Pinpoint the cell where the given text exists, returning its [x, y] midpoint coordinate. 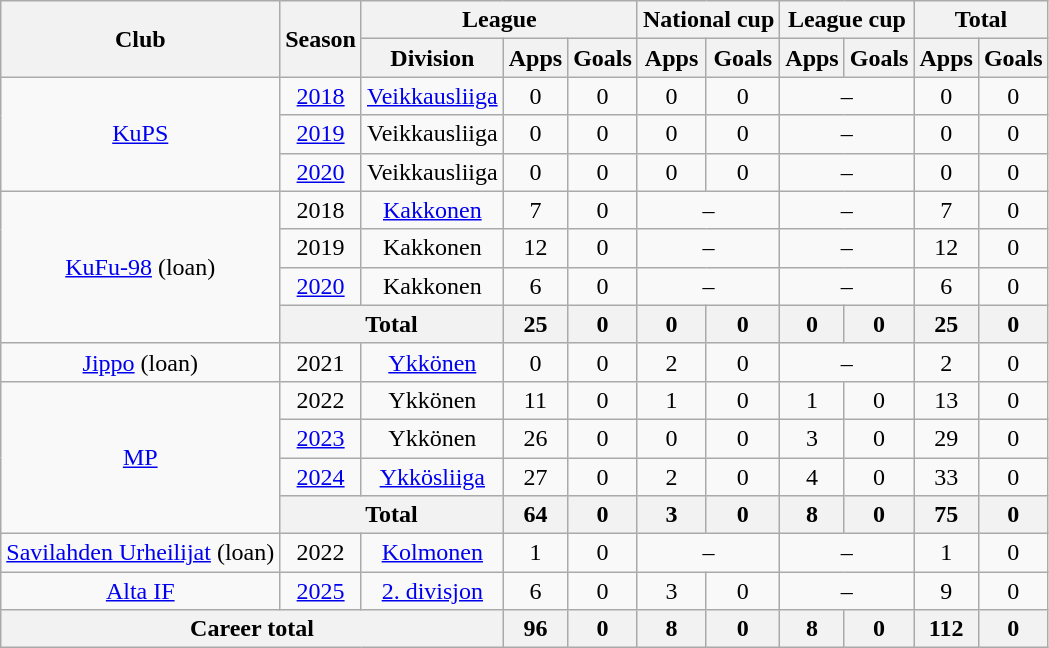
MP [140, 457]
Club [140, 39]
2024 [321, 477]
Kolmonen [432, 553]
National cup [708, 20]
13 [946, 400]
4 [812, 477]
Season [321, 39]
2. divisjon [432, 591]
29 [946, 438]
2021 [321, 362]
Ykkösliiga [432, 477]
Jippo (loan) [140, 362]
KuFu-98 (loan) [140, 267]
2023 [321, 438]
Career total [252, 629]
Division [432, 58]
KuPS [140, 134]
11 [535, 400]
2025 [321, 591]
League [499, 20]
112 [946, 629]
Savilahden Urheilijat (loan) [140, 553]
27 [535, 477]
96 [535, 629]
League cup [847, 20]
64 [535, 515]
75 [946, 515]
Alta IF [140, 591]
26 [535, 438]
9 [946, 591]
33 [946, 477]
